Extract the (x, y) coordinate from the center of the cell holding the provided text.  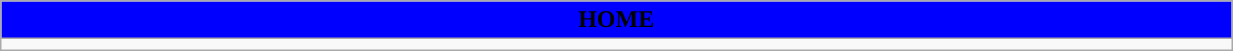
HOME (616, 20)
